Pinpoint the cell where the given text exists, returning its [X, Y] midpoint coordinate. 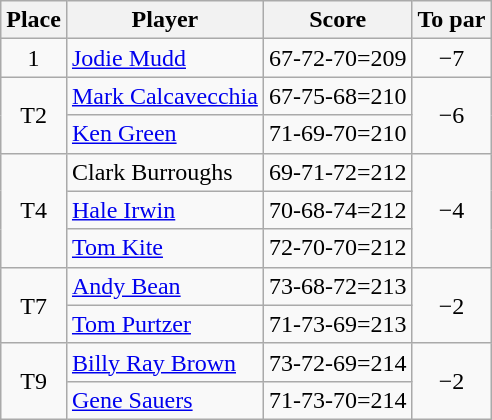
T7 [34, 305]
Ken Green [164, 134]
70-68-74=212 [338, 210]
T2 [34, 115]
Player [164, 20]
Mark Calcavecchia [164, 96]
67-75-68=210 [338, 96]
73-68-72=213 [338, 286]
Score [338, 20]
Gene Sauers [164, 400]
71-69-70=210 [338, 134]
67-72-70=209 [338, 58]
71-73-70=214 [338, 400]
69-71-72=212 [338, 172]
Place [34, 20]
−7 [452, 58]
−6 [452, 115]
Jodie Mudd [164, 58]
T4 [34, 210]
Hale Irwin [164, 210]
T9 [34, 381]
Tom Kite [164, 248]
Clark Burroughs [164, 172]
−4 [452, 210]
1 [34, 58]
Tom Purtzer [164, 324]
Andy Bean [164, 286]
Billy Ray Brown [164, 362]
To par [452, 20]
73-72-69=214 [338, 362]
72-70-70=212 [338, 248]
71-73-69=213 [338, 324]
